Extract the (x, y) coordinate from the center of the cell holding the provided text.  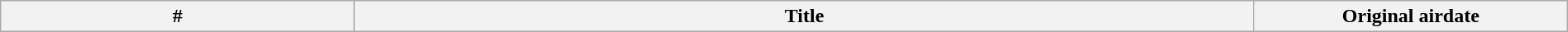
Title (805, 16)
Original airdate (1411, 16)
# (178, 16)
